Pinpoint the cell where the given text exists, returning its (X, Y) midpoint coordinate. 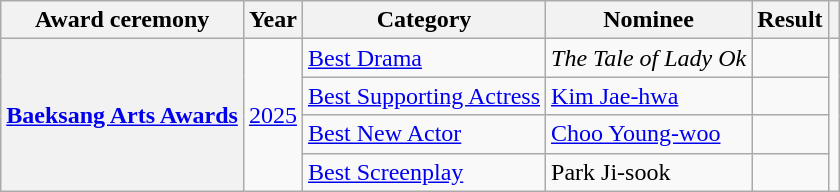
Kim Jae-hwa (649, 96)
2025 (272, 115)
Category (424, 20)
Result (790, 20)
Best Screenplay (424, 172)
Year (272, 20)
Award ceremony (122, 20)
Choo Young-woo (649, 134)
Baeksang Arts Awards (122, 115)
Best Supporting Actress (424, 96)
Park Ji-sook (649, 172)
Nominee (649, 20)
Best New Actor (424, 134)
Best Drama (424, 58)
The Tale of Lady Ok (649, 58)
